From the cell containing the given text, extract its center point as [X, Y] coordinate. 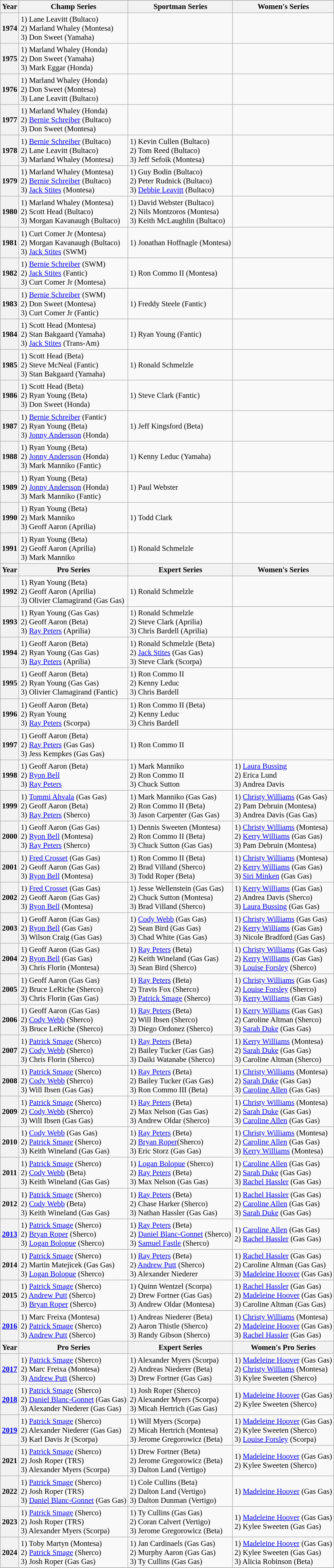
2007 [10, 1051]
1) Ron Commo II 2) Kenny Leduc 3) Chris Bardell [181, 683]
1) Patrick Smage (Sherco) 2) Alexander Niederer (Gas Gas) 3) Karl Davis Jr (Scorpa) [73, 1430]
1) Geoff Aaron (Gas Gas)2) Bruce LeRiche (Sherco)3) Chris Florin (Gas Gas) [73, 989]
1) Geoff Aaron (Gas Gas)2) Ryon Bell (Gas Gas)3) Wilson Craig (Gas Gas) [73, 928]
2004 [10, 959]
1) Madeleine Hoover (Gas Gas) 2) Christy Williams (Montesa)3) Kylee Sweeten (Sherco) [283, 1369]
2008 [10, 1081]
1) Scott Head (Beta)2) Ryan Young (Beta)3) Don Sweet (Honda) [73, 396]
1) Kerry Williams (Gas Gas)2) Andrea Davis (Sherco)3) Laura Bussing (Gas Gas) [283, 898]
1) Marland Whaley (Honda)2) Don Sweet (Montesa)3) Lane Leavitt (Bultaco) [73, 90]
1) Marland Whaley (Honda)2) Don Sweet (Yamaha)3) Mark Eggar (Honda) [73, 59]
1) Ray Peters (Beta)2) Travis Fox (Sherco)3) Patrick Smage (Sherco) [181, 989]
1) Rachel Hassler (Gas Gas)2) Caroline Allen (Gas Gas)3) Sarah Duke (Gas Gas) [283, 1204]
1) Ron Commo II [181, 745]
1) Todd Clark [181, 518]
1) Madeleine Hoover (Gas Gas) 2) Kylee Sweeten (Gas Gas) [283, 1522]
1) Logan Bolopue (Sherco)2) Ray Peters (Beta)3) Max Nelson (Gas Gas) [181, 1173]
1) Guy Bodin (Bultaco)2) Peter Rudnick (Bultaco)3) Debbie Leavitt (Bultaco) [181, 181]
1) Ronald Schmelzle2) Steve Clark (Aprilia)3) Chris Bardell (Aprilia) [181, 622]
1) Marland Whaley (Montesa)2) Scott Head (Bultaco)3) Morgan Kavanaugh (Bultaco) [73, 212]
1) Jesse Wellenstein (Gas Gas)2) Chuck Sutton (Montesa)3) Brad Villand (Sherco) [181, 898]
1) Scott Head (Beta)2) Steve McNeal (Fantic)3) Stan Bakgaard (Yamaha) [73, 365]
1991 [10, 548]
1) Ray Peters (Beta)2) Bailey Tucker (Gas Gas)3) Ron Commo III (Beta) [181, 1081]
1) Marc Freixa (Montesa)2) Patrick Smage (Sherco)3) Andrew Putt (Sherco) [73, 1326]
1) Bernie Schreiber (SWM)2) Jack Stites (Fantic)3) Curt Comer Jr (Montesa) [73, 273]
1) Ty Cullins (Gas Gas) 2) Coran Calvert (Vertigo) 3) Jerome Gregorowicz (Beta) [181, 1522]
1) Caroline Allen (Gas Gas)2) Rachel Hassler (Gas Gas) [283, 1234]
2006 [10, 1020]
1) Josh Roper (Sherco)2) Alexander Myers (Scorpa)3) Micah Hertrich (Gas Gas) [181, 1400]
1) Bernie Schreiber (SWM)2) Don Sweet (Montesa)3) Curt Comer Jr (Fantic) [73, 304]
1) Tommi Ahvala (Gas Gas)2) Geoff Aaron (Beta)3) Ray Peters (Sherco) [73, 806]
1) Ray Peters (Beta)2) Andrew Putt (Sherco)3) Alexander Niederer [181, 1265]
Women's Pro Series [283, 1348]
1) Dennis Sweeten (Montesa)2) Ron Commo II (Beta)3) Chuck Sutton (Gas Gas) [181, 836]
2015 [10, 1295]
1) Paul Webster [181, 487]
1998 [10, 775]
1) Geoff Aaron (Beta)2) Ryan Young (Gas Gas)3) Ray Peters (Aprilia) [73, 653]
1997 [10, 745]
1) Geoff Aaron (Beta)2) Ryon Bell3) Ray Peters [73, 775]
1) Patrick Smage (Sherco)2) Bryan Roper (Sherco)3) Logan Bolopue (Sherco) [73, 1234]
1) Madeleine Hoover (Gas Gas) 2) Kylee Sweeten (Sherco) 3) Louise Forsley (Scorpa) [283, 1430]
1) Christy Williams (Gas Gas)2) Kerry Williams (Gas Gas)3) Nicole Bradford (Gas Gas) [283, 928]
1) Ron Commo II (Beta)2) Kenny Leduc 3) Chris Bardell [181, 714]
1) Patrick Smage (Sherco)2) Martin Matejicek (Gas Gas)3) Logan Bolopue (Sherco) [73, 1265]
1984 [10, 334]
1) Ryan Young (Beta)2) Mark Manniko3) Geoff Aaron (Aprilia) [73, 518]
1) Jeff Kingsford (Beta) [181, 426]
2000 [10, 836]
1) Bernie Schreiber (Bultaco)2) Lane Leavitt (Bultaco)3) Marland Whaley (Montesa) [73, 151]
1) Drew Fortner (Beta) 2) Jerome Gregorowicz (Beta) 3) Dalton Land (Vertigo) [181, 1461]
1) Ron Commo II (Montesa) [181, 273]
1) Ryan Young (Fantic) [181, 334]
1) Quinn Wentzel (Scorpa)2) Drew Fortner (Gas Gas)3) Andrew Oldar (Montesa) [181, 1295]
1) Patrick Smage (Sherco)2) Cody Webb (Sherco)3) Chris Florin (Sherco) [73, 1051]
1) Ray Peters (Beta)2) Max Nelson (Gas Gas)3) Andrew Oldar (Sherco) [181, 1112]
2011 [10, 1173]
1999 [10, 806]
2022 [10, 1492]
1) Ray Peters (Beta)2) Bryan Roper(Sherco)3) Eric Storz (Gas Gas) [181, 1142]
1) Christy Williams (Montesa)2) Madeleine Hoover (Gas Gas)3) Rachel Hassler (Gas Gas) [283, 1326]
1) Geoff Aaron (Gas Gas)2) Cody Webb (Sherco)3) Bruce LeRiche (Sherco) [73, 1020]
2010 [10, 1142]
1) Lane Leavitt (Bultaco)2) Marland Whaley (Montesa)3) Don Sweet (Yamaha) [73, 28]
2023 [10, 1522]
2012 [10, 1204]
1) Marland Whaley (Montesa)2) Bernie Schreiber (Bultaco)3) Jack Stites (Montesa) [73, 181]
1) Will Myers (Scorpa) 2) Micah Hertrich (Montesa) 3) Jerome Gregorowicz (Beta) [181, 1430]
2009 [10, 1112]
1) Steve Clark (Fantic) [181, 396]
2013 [10, 1234]
1) Geoff Aaron (Beta)2) Ryan Young (Gas Gas) 3) Olivier Clamagirand (Fantic) [73, 683]
2018 [10, 1400]
1985 [10, 365]
1975 [10, 59]
1994 [10, 653]
1) Curt Comer Jr (Montesa)2) Morgan Kavanaugh (Bultaco)3) Jack Stites (SWM) [73, 243]
1) Christy Williams (Montesa)2) Kerry Williams (Gas Gas)3) Pam Debruin (Montesa) [283, 836]
1995 [10, 683]
1) Ryan Young (Beta)2) Geoff Aaron (Aprilia)3) Olivier Clamagirand (Gas Gas) [73, 592]
1) Geoff Aaron (Gas Gas)2) Ryon Bell (Montesa)3) Ray Peters (Sherco) [73, 836]
1) Kevin Cullen (Bultaco)2) Tom Reed (Bultaco)3) Jeff Sefoik (Montesa) [181, 151]
1) Ray Peters (Beta)2) Will Ibsen (Sherco)3) Diego Ordonez (Sherco) [181, 1020]
1) Christy Williams (Gas Gas)2) Pam Debruin (Montesa)3) Andrea Davis (Gas Gas) [283, 806]
1) Freddy Steele (Fantic) [181, 304]
2024 [10, 1553]
1) Ray Peters (Beta)2) Chase Harker (Sherco)3) Nathan Hassler (Gas Gas) [181, 1204]
1) Jonathan Hoffnagle (Montesa) [181, 243]
1) Madeleine Hoover (Gas Gas) 2) Kylee Sweeten (Gas Gas) 3) Alicia Robinson (Beta) [283, 1553]
1989 [10, 487]
1) Geoff Aaron (Beta)2) Ryan Young3) Ray Peters (Scorpa) [73, 714]
1) Rachel Hassler (Gas Gas)2) Madeleine Hoover (Gas Gas)3) Caroline Altman (Gas Gas) [283, 1295]
1993 [10, 622]
1) Ray Peters (Beta)2) Bailey Tucker (Gas Gas)3) Daiki Watanabe (Sherco) [181, 1051]
2002 [10, 898]
1) Cody Webb (Gas Gas)2) Sean Bird (Gas Gas)3) Chad White (Gas Gas) [181, 928]
1) Ron Commo II (Beta)2) Brad Villand (Sherco)3) Todd Roper (Beta) [181, 867]
2014 [10, 1265]
2005 [10, 989]
1982 [10, 273]
1983 [10, 304]
1) Christy Williams (Gas Gas)2) Louise Forsley (Sherco)3) Kerry Williams (Gas Gas) [283, 989]
1) Madeleine Hoover (Gas Gas) [283, 1492]
1) David Webster (Bultaco)2) Nils Montzoros (Montesa)3) Keith McLaughlin (Bultaco) [181, 212]
1980 [10, 212]
1) Christy Williams (Gas Gas)2) Kerry Williams (Gas Gas)3) Louise Forsley (Sherco) [283, 959]
1) Kerry Williams (Montesa)2) Sarah Duke (Gas Gas)3) Caroline Altman (Sherco) [283, 1051]
1974 [10, 28]
1) Marland Whaley (Honda)2) Bernie Schreiber (Bultaco)3) Don Sweet (Montesa) [73, 120]
1) Ryan Young (Beta)2) Geoff Aaron (Aprilia)3) Mark Manniko [73, 548]
1996 [10, 714]
1) Jan Cardinaels (Gas Gas) 2) Murphy Aaron (Gas Gas) 3) Ty Cullins (Gas Gas) [181, 1553]
Sportman Series [181, 7]
1) Andreas Niederer (Beta)2) Aaron Thistle (Sherco)3) Randy Gibson (Sherco) [181, 1326]
2017 [10, 1369]
1976 [10, 90]
1) Scott Head (Montesa)2) Stan Bakgaard (Yamaha)3) Jack Stites (Trans-Am) [73, 334]
1) Bernie Schreiber (Fantic)2) Ryan Young (Beta)3) Jonny Andersson (Honda) [73, 426]
1) Caroline Allen (Gas Gas)2) Sarah Duke (Gas Gas)3) Rachel Hassler (Gas Gas) [283, 1173]
1) Patrick Smage (Sherco) 2) Josh Roper (TRS) 3) Daniel Blanc-Gonnet (Gas Gas) [73, 1492]
1) Geoff Aaron (Beta)2) Ray Peters (Gas Gas)3) Jess Kempkes (Gas Gas) [73, 745]
1) Cody Webb (Gas Gas)2) Patrick Smage (Sherco)3) Keith Wineland (Gas Gas) [73, 1142]
1) Cole Cullins (Beta) 2) Dalton Land (Vertigo) 3) Dalton Dunman (Vertigo) [181, 1492]
1992 [10, 592]
1) Patrick Smage (Sherco)2) Andrew Putt (Sherco)3) Bryan Roper (Sherco) [73, 1295]
1) Alexander Myers (Scorpa)2) Andreas Niederer (Beta)3) Drew Fortner (Gas Gas) [181, 1369]
1) Ryan Young (Gas Gas)2) Geoff Aaron (Beta)3) Ray Peters (Aprilia) [73, 622]
1) Christy Williams (Montesa)2) Caroline Allen (Gas Gas)3) Kerry Williams (Montesa) [283, 1142]
1) Christy Williams (Montesa)2) Kerry Williams (Gas Gas)3) Siri Minken (Gas Gas) [283, 867]
1981 [10, 243]
1) Kenny Leduc (Yamaha) [181, 457]
1987 [10, 426]
2019 [10, 1430]
1) Patrick Smage (Sherco) 2) Daniel Blanc-Gonnet (Gas Gas)3) Alexander Niederer (Gas Gas) [73, 1400]
1) Rachel Hassler (Gas Gas)2) Caroline Altman (Gas Gas)3) Madeleine Hoover (Gas Gas) [283, 1265]
1) Ray Peters (Beta)2) Daniel Blanc-Gonnet (Sherco)3) Samuel Fastle (Sherco) [181, 1234]
1990 [10, 518]
1) Kerry Williams (Gas Gas)2) Caroline Altman (Sherco)3) Sarah Duke (Gas Gas) [283, 1020]
1986 [10, 396]
1978 [10, 151]
1) Ronald Schmelzle (Beta)2) Jack Stites (Gas Gas)3) Steve Clark (Scorpa) [181, 653]
1) Mark Manniko2) Ron Commo II3) Chuck Sutton [181, 775]
1) Mark Manniko (Gas Gas)2) Ron Commo II (Beta)3) Jason Carpenter (Gas Gas) [181, 806]
1977 [10, 120]
1) Ray Peters (Beta)2) Keith Wineland (Gas Gas)3) Sean Bird (Sherco) [181, 959]
1988 [10, 457]
2016 [10, 1326]
1) Toby Martyn (Montesa) 2) Patrick Smage (Sherco) 3) Josh Roper (Gas Gas) [73, 1553]
2003 [10, 928]
1) Geoff Aaron (Gas Gas)2) Ryon Bell (Gas Gas)3) Chris Florin (Montesa) [73, 959]
1979 [10, 181]
Champ Series [73, 7]
1) Laura Bussing2) Erica Lund3) Andrea Davis [283, 775]
2001 [10, 867]
2021 [10, 1461]
1) Patrick Smage (Sherco) 2) Marc Freixa (Montesa)3) Andrew Putt (Sherco) [73, 1369]
